Find where the given text appears and provide that cell's center as [x, y] coordinate. 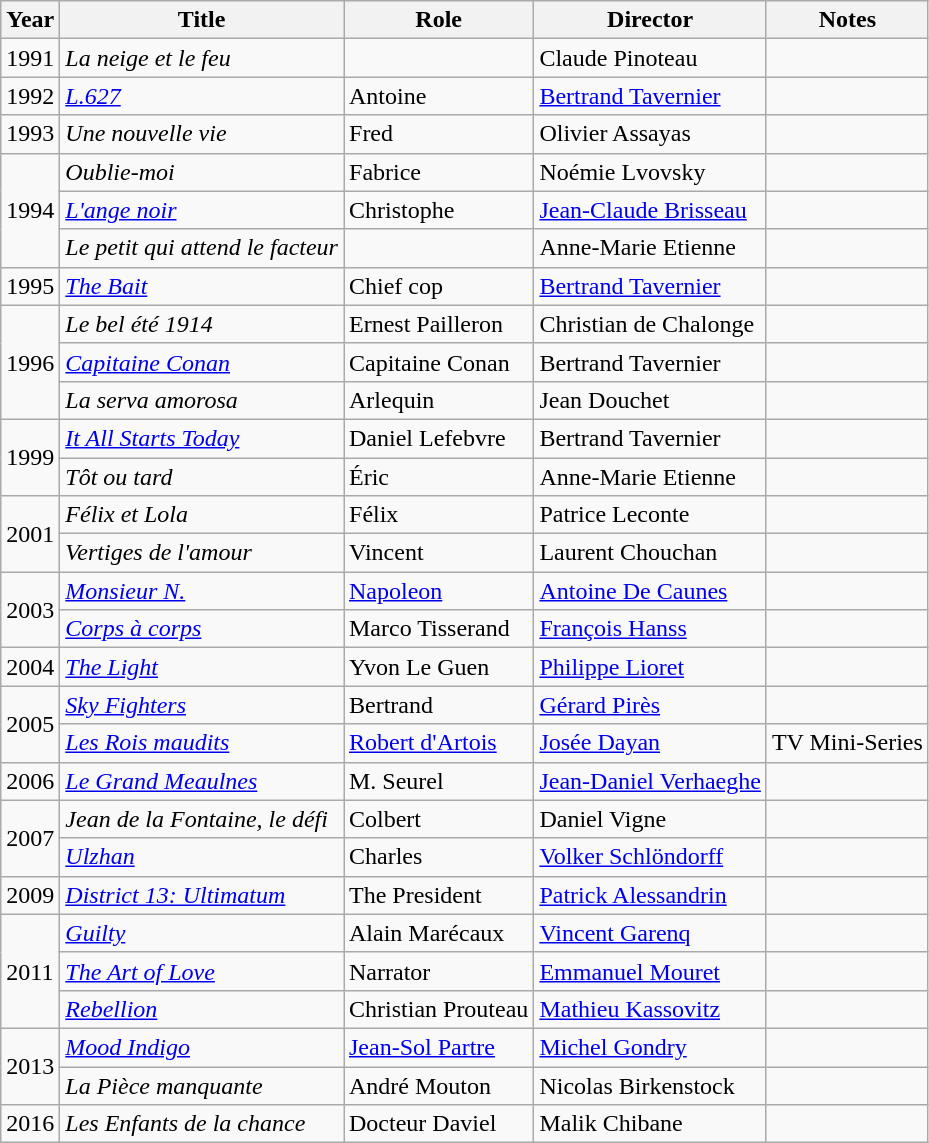
Daniel Vigne [650, 819]
The Art of Love [202, 971]
Robert d'Artois [439, 743]
Laurent Chouchan [650, 553]
Patrick Alessandrin [650, 895]
Ulzhan [202, 857]
2006 [30, 781]
Vertiges de l'amour [202, 553]
Le bel été 1914 [202, 324]
The Bait [202, 286]
2001 [30, 534]
Nicolas Birkenstock [650, 1085]
2003 [30, 610]
Les Rois maudits [202, 743]
2009 [30, 895]
Félix et Lola [202, 515]
Le petit qui attend le facteur [202, 248]
Colbert [439, 819]
Jean-Sol Partre [439, 1047]
Jean-Daniel Verhaeghe [650, 781]
2011 [30, 971]
Sky Fighters [202, 705]
1992 [30, 96]
Year [30, 20]
Fred [439, 134]
Role [439, 20]
Antoine De Caunes [650, 591]
Notes [847, 20]
François Hanss [650, 629]
Oublie-moi [202, 172]
Gérard Pirès [650, 705]
2016 [30, 1124]
L.627 [202, 96]
Bertrand [439, 705]
Philippe Lioret [650, 667]
Corps à corps [202, 629]
1996 [30, 362]
1991 [30, 58]
Michel Gondry [650, 1047]
Malik Chibane [650, 1124]
Christian de Chalonge [650, 324]
2005 [30, 724]
Claude Pinoteau [650, 58]
Éric [439, 477]
Jean Douchet [650, 400]
Christian Prouteau [439, 1009]
Olivier Assayas [650, 134]
Yvon Le Guen [439, 667]
Une nouvelle vie [202, 134]
Chief cop [439, 286]
Patrice Leconte [650, 515]
Volker Schlöndorff [650, 857]
2013 [30, 1066]
Narrator [439, 971]
Ernest Pailleron [439, 324]
1999 [30, 457]
1995 [30, 286]
L'ange noir [202, 210]
Guilty [202, 933]
Josée Dayan [650, 743]
Charles [439, 857]
Vincent Garenq [650, 933]
Vincent [439, 553]
Tôt ou tard [202, 477]
Félix [439, 515]
Alain Marécaux [439, 933]
The President [439, 895]
Mood Indigo [202, 1047]
Mathieu Kassovitz [650, 1009]
M. Seurel [439, 781]
TV Mini-Series [847, 743]
2007 [30, 838]
Director [650, 20]
1994 [30, 210]
It All Starts Today [202, 438]
1993 [30, 134]
André Mouton [439, 1085]
Fabrice [439, 172]
Jean-Claude Brisseau [650, 210]
La Pièce manquante [202, 1085]
La neige et le feu [202, 58]
The Light [202, 667]
La serva amorosa [202, 400]
Docteur Daviel [439, 1124]
Le Grand Meaulnes [202, 781]
Monsieur N. [202, 591]
District 13: Ultimatum [202, 895]
Marco Tisserand [439, 629]
Antoine [439, 96]
Noémie Lvovsky [650, 172]
Daniel Lefebvre [439, 438]
Rebellion [202, 1009]
Les Enfants de la chance [202, 1124]
Emmanuel Mouret [650, 971]
2004 [30, 667]
Napoleon [439, 591]
Arlequin [439, 400]
Christophe [439, 210]
Title [202, 20]
Jean de la Fontaine, le défi [202, 819]
